Scan for the cell matching the given text and deliver its (X, Y) coordinate at center. 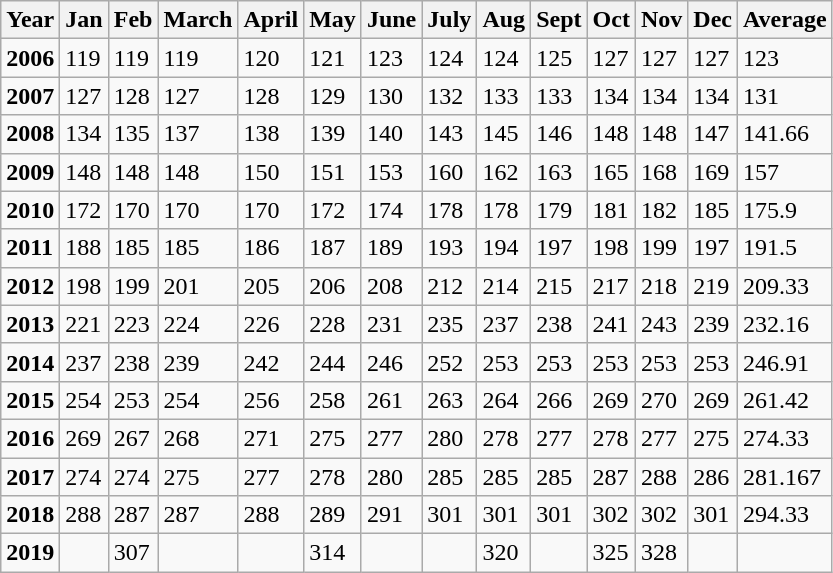
150 (271, 172)
Sept (559, 20)
June (391, 20)
320 (504, 553)
212 (450, 286)
232.16 (786, 324)
194 (504, 248)
215 (559, 286)
143 (450, 134)
2007 (30, 96)
208 (391, 286)
2011 (30, 248)
252 (450, 362)
294.33 (786, 515)
125 (559, 58)
2017 (30, 477)
160 (450, 172)
261 (391, 400)
131 (786, 96)
246.91 (786, 362)
181 (611, 210)
263 (450, 400)
219 (713, 286)
218 (661, 286)
201 (198, 286)
162 (504, 172)
246 (391, 362)
July (450, 20)
191.5 (786, 248)
187 (333, 248)
206 (333, 286)
281.167 (786, 477)
132 (450, 96)
147 (713, 134)
291 (391, 515)
153 (391, 172)
186 (271, 248)
138 (271, 134)
Nov (661, 20)
2019 (30, 553)
266 (559, 400)
165 (611, 172)
243 (661, 324)
121 (333, 58)
270 (661, 400)
140 (391, 134)
235 (450, 324)
226 (271, 324)
Average (786, 20)
April (271, 20)
241 (611, 324)
214 (504, 286)
179 (559, 210)
228 (333, 324)
244 (333, 362)
Oct (611, 20)
328 (661, 553)
141.66 (786, 134)
Aug (504, 20)
264 (504, 400)
157 (786, 172)
2015 (30, 400)
Jan (84, 20)
Dec (713, 20)
2008 (30, 134)
151 (333, 172)
286 (713, 477)
168 (661, 172)
268 (198, 438)
May (333, 20)
2014 (30, 362)
175.9 (786, 210)
Year (30, 20)
182 (661, 210)
163 (559, 172)
169 (713, 172)
120 (271, 58)
137 (198, 134)
189 (391, 248)
2013 (30, 324)
289 (333, 515)
Feb (133, 20)
129 (333, 96)
193 (450, 248)
146 (559, 134)
223 (133, 324)
224 (198, 324)
130 (391, 96)
2012 (30, 286)
267 (133, 438)
314 (333, 553)
2010 (30, 210)
135 (133, 134)
261.42 (786, 400)
325 (611, 553)
2018 (30, 515)
217 (611, 286)
258 (333, 400)
205 (271, 286)
271 (271, 438)
209.33 (786, 286)
2009 (30, 172)
256 (271, 400)
231 (391, 324)
March (198, 20)
274.33 (786, 438)
174 (391, 210)
139 (333, 134)
2016 (30, 438)
307 (133, 553)
221 (84, 324)
145 (504, 134)
2006 (30, 58)
242 (271, 362)
188 (84, 248)
